Search for the cell housing the specified text and yield its [X, Y] center coordinate. 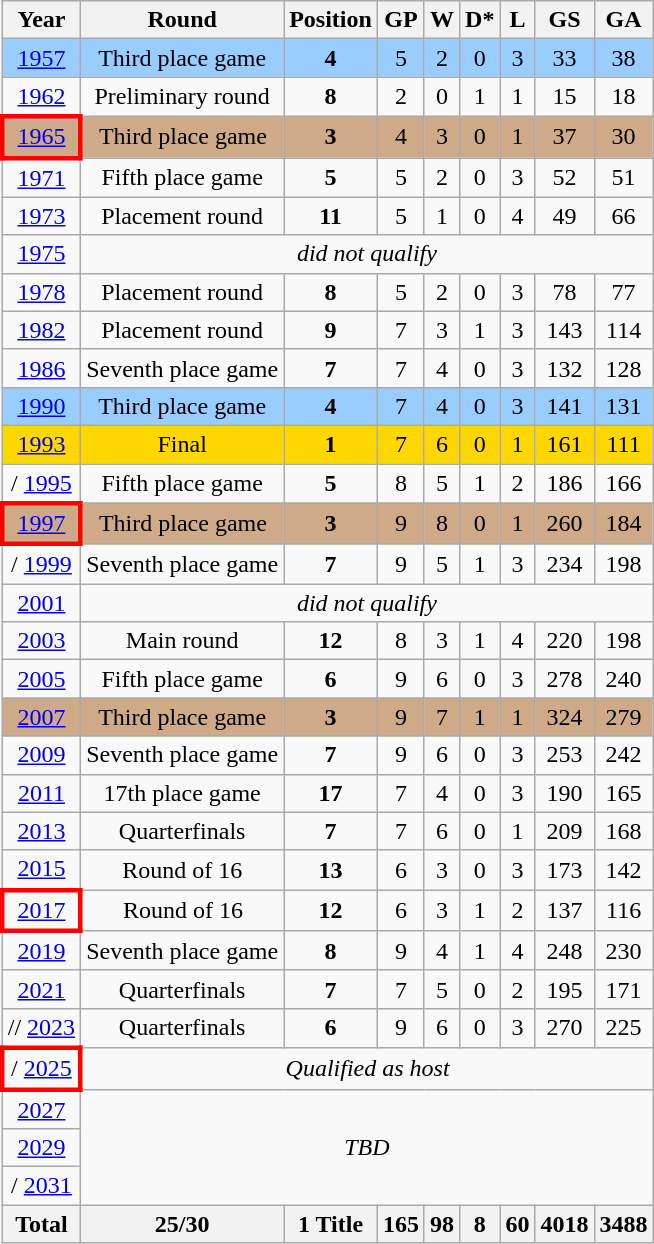
/ 2025 [41, 1068]
1982 [41, 330]
TBD [367, 1147]
132 [564, 368]
248 [564, 951]
131 [624, 406]
1957 [41, 58]
128 [624, 368]
184 [624, 524]
17 [331, 793]
Preliminary round [182, 97]
51 [624, 178]
66 [624, 216]
168 [624, 831]
225 [624, 1028]
GP [400, 20]
1965 [41, 136]
141 [564, 406]
137 [564, 910]
Round [182, 20]
166 [624, 484]
1978 [41, 292]
D* [480, 20]
324 [564, 717]
37 [564, 136]
2005 [41, 679]
18 [624, 97]
1997 [41, 524]
60 [518, 1224]
2015 [41, 870]
116 [624, 910]
GS [564, 20]
190 [564, 793]
52 [564, 178]
Year [41, 20]
3488 [624, 1224]
242 [624, 755]
1 Title [331, 1224]
2013 [41, 831]
Final [182, 444]
1975 [41, 254]
78 [564, 292]
278 [564, 679]
2003 [41, 641]
W [442, 20]
4018 [564, 1224]
253 [564, 755]
Main round [182, 641]
209 [564, 831]
111 [624, 444]
38 [624, 58]
171 [624, 989]
L [518, 20]
195 [564, 989]
/ 2031 [41, 1186]
98 [442, 1224]
230 [624, 951]
2017 [41, 910]
49 [564, 216]
2007 [41, 717]
142 [624, 870]
173 [564, 870]
1962 [41, 97]
186 [564, 484]
/ 1995 [41, 484]
2011 [41, 793]
Position [331, 20]
11 [331, 216]
Total [41, 1224]
1986 [41, 368]
270 [564, 1028]
143 [564, 330]
2019 [41, 951]
30 [624, 136]
GA [624, 20]
13 [331, 870]
240 [624, 679]
1973 [41, 216]
77 [624, 292]
2009 [41, 755]
161 [564, 444]
17th place game [182, 793]
1990 [41, 406]
220 [564, 641]
/ 1999 [41, 564]
234 [564, 564]
1993 [41, 444]
// 2023 [41, 1028]
2027 [41, 1109]
2021 [41, 989]
260 [564, 524]
279 [624, 717]
114 [624, 330]
Qualified as host [367, 1068]
1971 [41, 178]
2029 [41, 1148]
25/30 [182, 1224]
15 [564, 97]
33 [564, 58]
2001 [41, 603]
